Locate the cell with the specified text and output its [X, Y] center coordinate. 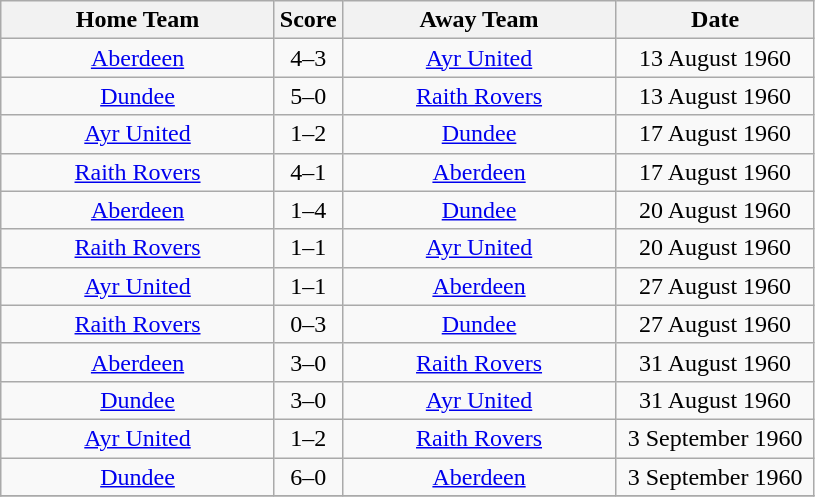
Away Team [479, 20]
4–1 [308, 172]
Score [308, 20]
0–3 [308, 324]
Date [716, 20]
5–0 [308, 96]
6–0 [308, 477]
4–3 [308, 58]
1–4 [308, 210]
Home Team [138, 20]
